For the text-containing cell, return its midpoint in (X, Y) coordinate format. 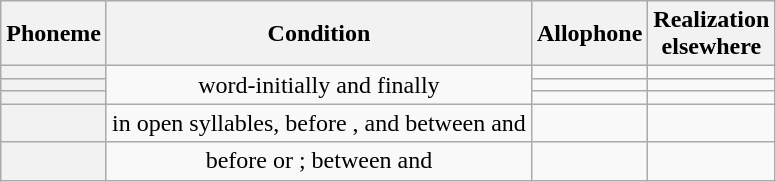
before or ; between and (318, 161)
word-initially and finally (318, 85)
Realizationelsewhere (712, 34)
Allophone (589, 34)
Condition (318, 34)
in open syllables, before , and between and (318, 123)
Phoneme (54, 34)
